Scan for the cell matching the given text and deliver its (x, y) coordinate at center. 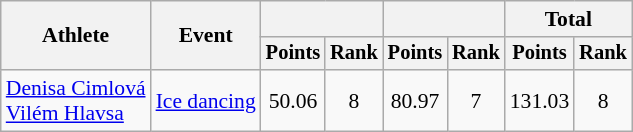
Athlete (76, 36)
131.03 (540, 100)
50.06 (293, 100)
Event (206, 36)
Total (568, 19)
Denisa CimlováVilém Hlavsa (76, 100)
7 (476, 100)
Ice dancing (206, 100)
80.97 (415, 100)
